Identify which cell holds the provided text, then report its (X, Y) central coordinate. 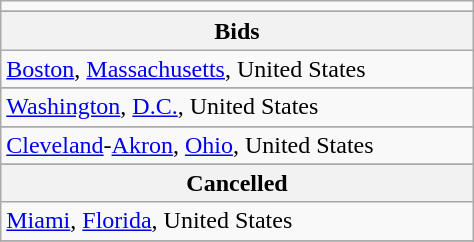
Cleveland-Akron, Ohio, United States (237, 145)
Miami, Florida, United States (237, 221)
Boston, Massachusetts, United States (237, 69)
Bids (237, 31)
Cancelled (237, 183)
Washington, D.C., United States (237, 107)
